Search for the cell housing the specified text and yield its (X, Y) center coordinate. 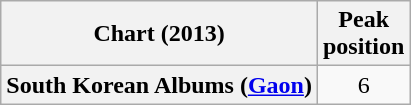
Chart (2013) (160, 34)
6 (363, 85)
Peakposition (363, 34)
South Korean Albums (Gaon) (160, 85)
